Capture the cell that displays the provided text and extract its (x, y) central coordinate. 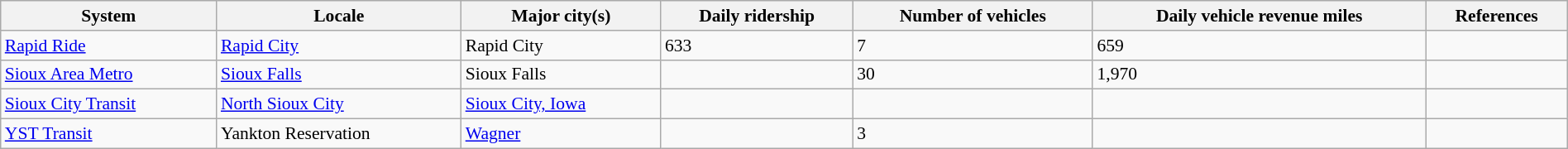
Number of vehicles (973, 16)
Sioux Area Metro (109, 74)
Rapid Ride (109, 46)
Daily ridership (757, 16)
Wagner (561, 134)
YST Transit (109, 134)
Sioux City Transit (109, 104)
3 (973, 134)
Daily vehicle revenue miles (1259, 16)
Yankton Reservation (339, 134)
System (109, 16)
North Sioux City (339, 104)
7 (973, 46)
659 (1259, 46)
30 (973, 74)
633 (757, 46)
1,970 (1259, 74)
Major city(s) (561, 16)
Sioux City, Iowa (561, 104)
References (1497, 16)
Locale (339, 16)
